Capture the cell that displays the provided text and extract its [X, Y] central coordinate. 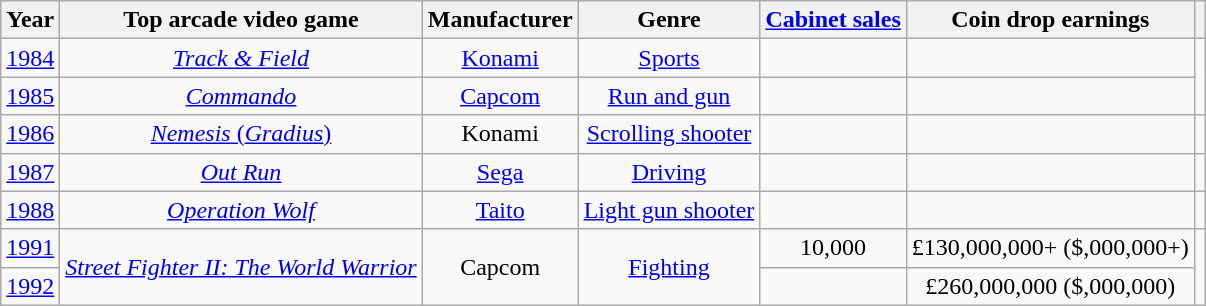
Genre [669, 20]
Run and gun [669, 96]
1991 [30, 248]
Year [30, 20]
Fighting [669, 267]
Track & Field [241, 58]
1984 [30, 58]
Sega [500, 172]
1986 [30, 134]
Commando [241, 96]
£130,000,000+ ($,000,000+) [1050, 248]
Manufacturer [500, 20]
Nemesis (Gradius) [241, 134]
Sports [669, 58]
Coin drop earnings [1050, 20]
Taito [500, 210]
Top arcade video game [241, 20]
Street Fighter II: The World Warrior [241, 267]
1987 [30, 172]
1992 [30, 286]
Driving [669, 172]
Light gun shooter [669, 210]
1988 [30, 210]
Operation Wolf [241, 210]
10,000 [833, 248]
1985 [30, 96]
Scrolling shooter [669, 134]
Cabinet sales [833, 20]
Out Run [241, 172]
£260,000,000 ($,000,000) [1050, 286]
